Provide the (X, Y) coordinate of the cell's center where the given text is located.  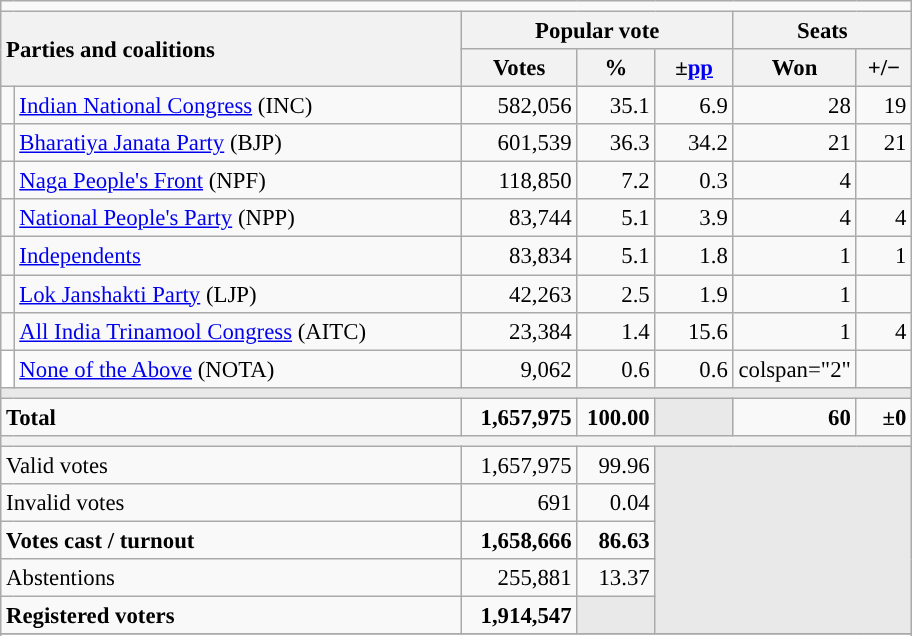
Abstentions (232, 578)
83,834 (519, 256)
Popular vote (597, 31)
582,056 (519, 106)
60 (794, 417)
2.5 (616, 294)
±0 (884, 417)
Invalid votes (232, 503)
28 (794, 106)
All India Trinamool Congress (AITC) (238, 331)
Lok Janshakti Party (LJP) (238, 294)
255,881 (519, 578)
6.9 (694, 106)
Bharatiya Janata Party (BJP) (238, 143)
3.9 (694, 219)
+/− (884, 68)
601,539 (519, 143)
Won (794, 68)
99.96 (616, 465)
colspan="2" (794, 369)
1.4 (616, 331)
0.04 (616, 503)
15.6 (694, 331)
Naga People's Front (NPF) (238, 181)
National People's Party (NPP) (238, 219)
36.3 (616, 143)
100.00 (616, 417)
1.8 (694, 256)
691 (519, 503)
0.3 (694, 181)
±pp (694, 68)
42,263 (519, 294)
Indian National Congress (INC) (238, 106)
1,658,666 (519, 540)
7.2 (616, 181)
34.2 (694, 143)
Independents (238, 256)
Total (232, 417)
Parties and coalitions (232, 50)
86.63 (616, 540)
35.1 (616, 106)
83,744 (519, 219)
1.9 (694, 294)
Valid votes (232, 465)
Votes cast / turnout (232, 540)
19 (884, 106)
% (616, 68)
9,062 (519, 369)
1,914,547 (519, 616)
13.37 (616, 578)
None of the Above (NOTA) (238, 369)
Votes (519, 68)
23,384 (519, 331)
Registered voters (232, 616)
118,850 (519, 181)
Seats (822, 31)
